Output the [X, Y] coordinate of the center of the cell containing the given text.  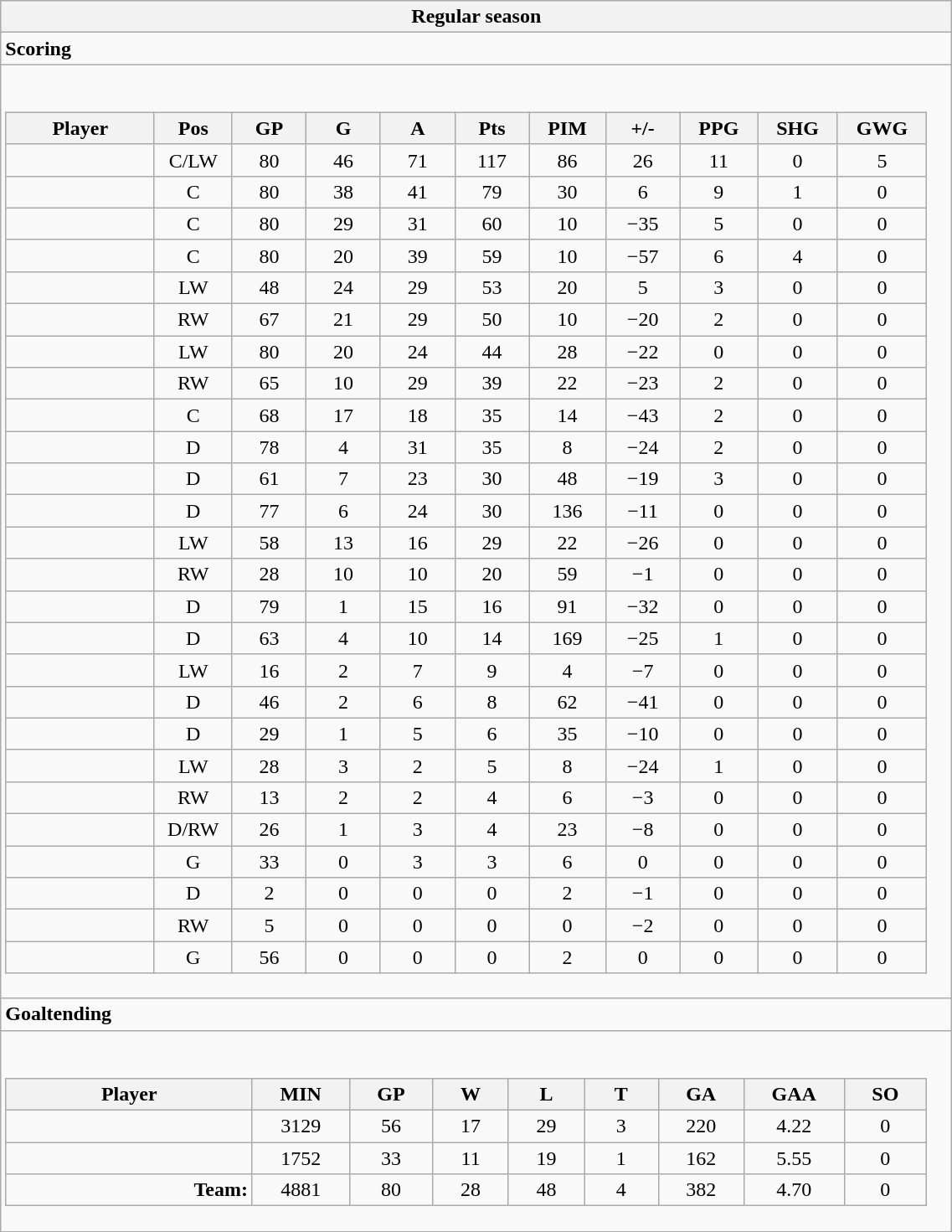
−19 [643, 479]
91 [568, 606]
−35 [643, 224]
Goaltending [476, 1014]
68 [270, 415]
4.70 [794, 1190]
67 [270, 320]
15 [417, 606]
−43 [643, 415]
50 [492, 320]
−26 [643, 543]
78 [270, 447]
+/- [643, 128]
117 [492, 160]
−57 [643, 255]
C/LW [193, 160]
−11 [643, 511]
4881 [301, 1190]
W [471, 1094]
−7 [643, 670]
D/RW [193, 830]
5.55 [794, 1158]
PPG [718, 128]
77 [270, 511]
38 [343, 192]
−41 [643, 702]
−23 [643, 384]
−10 [643, 734]
−20 [643, 320]
GA [701, 1094]
L [546, 1094]
Player MIN GP W L T GA GAA SO 3129 56 17 29 3 220 4.22 0 1752 33 11 19 1 162 5.55 0 Team: 4881 80 28 48 4 382 4.70 0 [476, 1131]
PIM [568, 128]
SHG [797, 128]
1752 [301, 1158]
−25 [643, 638]
19 [546, 1158]
SO [885, 1094]
3129 [301, 1126]
382 [701, 1190]
T [621, 1094]
Pos [193, 128]
Team: [129, 1190]
MIN [301, 1094]
A [417, 128]
Regular season [476, 17]
−8 [643, 830]
−32 [643, 606]
60 [492, 224]
53 [492, 287]
65 [270, 384]
4.22 [794, 1126]
Scoring [476, 49]
61 [270, 479]
63 [270, 638]
41 [417, 192]
86 [568, 160]
169 [568, 638]
GAA [794, 1094]
136 [568, 511]
44 [492, 352]
162 [701, 1158]
62 [568, 702]
18 [417, 415]
220 [701, 1126]
−2 [643, 925]
71 [417, 160]
−22 [643, 352]
21 [343, 320]
Pts [492, 128]
GWG [882, 128]
58 [270, 543]
−3 [643, 797]
